Determine the [X, Y] coordinate at the center of the cell enclosing the given text.  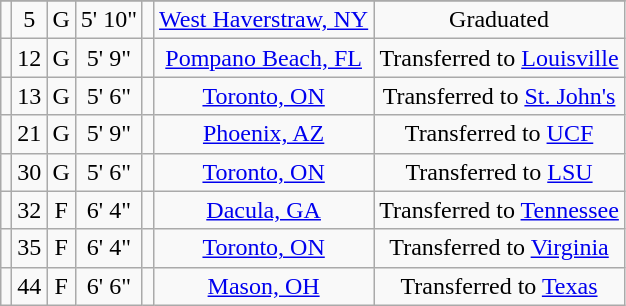
Transferred to UCF [500, 134]
6' 6" [108, 286]
Dacula, GA [264, 210]
32 [30, 210]
West Haverstraw, NY [264, 20]
Pompano Beach, FL [264, 58]
Transferred to Tennessee [500, 210]
Transferred to Texas [500, 286]
30 [30, 172]
13 [30, 96]
Phoenix, AZ [264, 134]
Transferred to Louisville [500, 58]
Mason, OH [264, 286]
35 [30, 248]
44 [30, 286]
Graduated [500, 20]
5' 10" [108, 20]
Transferred to Virginia [500, 248]
21 [30, 134]
12 [30, 58]
5 [30, 20]
Transferred to St. John's [500, 96]
Transferred to LSU [500, 172]
